From the cell containing the given text, extract its center point as (x, y) coordinate. 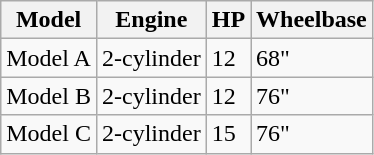
HP (228, 20)
Model A (49, 58)
Wheelbase (312, 20)
68" (312, 58)
Model B (49, 96)
Model (49, 20)
15 (228, 134)
Model C (49, 134)
Engine (151, 20)
